Detect which cell encompasses the target text, then output its [X, Y] center coordinate. 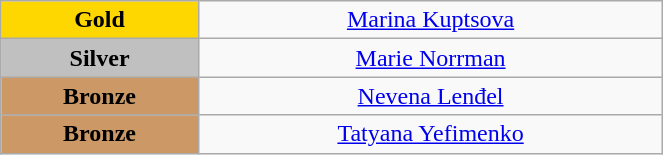
Marina Kuptsova [430, 20]
Gold [100, 20]
Tatyana Yefimenko [430, 134]
Marie Norrman [430, 58]
Nevena Lenđel [430, 96]
Silver [100, 58]
